Detect which cell encompasses the target text, then output its [x, y] center coordinate. 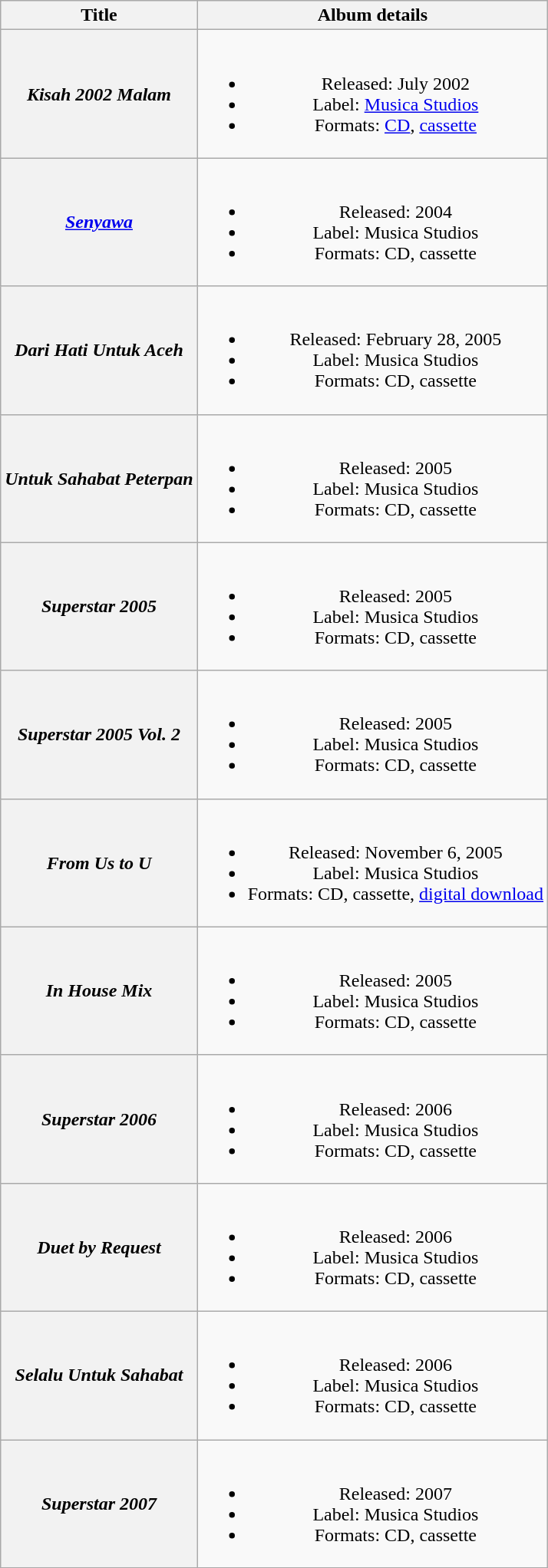
Album details [372, 15]
Untuk Sahabat Peterpan [99, 479]
Released: November 6, 2005Label: Musica StudiosFormats: CD, cassette, digital download [372, 862]
Superstar 2007 [99, 1504]
In House Mix [99, 991]
From Us to U [99, 862]
Superstar 2005 Vol. 2 [99, 735]
Selalu Untuk Sahabat [99, 1375]
Released: February 28, 2005Label: Musica StudiosFormats: CD, cassette [372, 350]
Kisah 2002 Malam [99, 94]
Senyawa [99, 222]
Superstar 2005 [99, 606]
Title [99, 15]
Released: July 2002Label: Musica StudiosFormats: CD, cassette [372, 94]
Released: 2007Label: Musica StudiosFormats: CD, cassette [372, 1504]
Dari Hati Untuk Aceh [99, 350]
Superstar 2006 [99, 1118]
Released: 2004Label: Musica StudiosFormats: CD, cassette [372, 222]
Duet by Request [99, 1247]
